Locate the cell with the specified text and output its (X, Y) center coordinate. 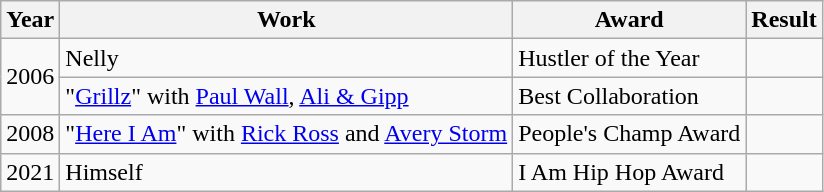
Work (286, 20)
"Grillz" with Paul Wall, Ali & Gipp (286, 96)
2008 (30, 134)
Best Collaboration (630, 96)
"Here I Am" with Rick Ross and Avery Storm (286, 134)
2021 (30, 172)
Himself (286, 172)
I Am Hip Hop Award (630, 172)
People's Champ Award (630, 134)
Award (630, 20)
Nelly (286, 58)
Result (784, 20)
Hustler of the Year (630, 58)
2006 (30, 77)
Year (30, 20)
